Return (X, Y) of the center of cell containing provided text 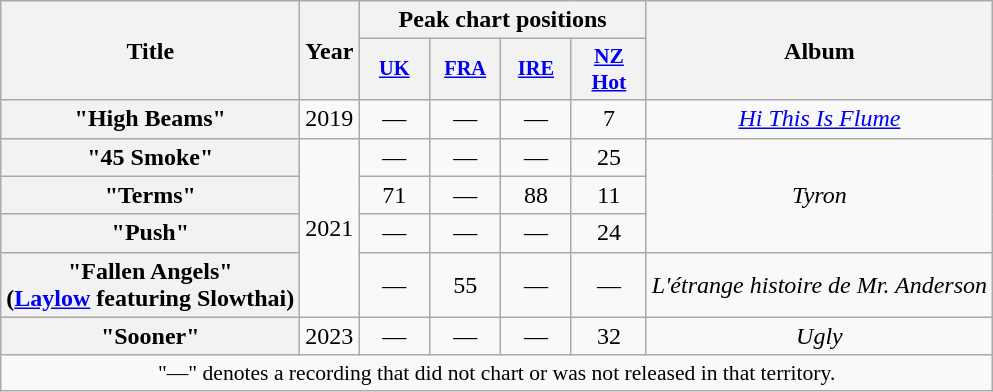
IRE (536, 70)
25 (608, 157)
"Push" (150, 233)
55 (466, 284)
"Terms" (150, 195)
Title (150, 50)
2019 (330, 119)
Peak chart positions (502, 20)
32 (608, 336)
L'étrange histoire de Mr. Anderson (819, 284)
Hi This Is Flume (819, 119)
"Sooner" (150, 336)
Ugly (819, 336)
FRA (466, 70)
Year (330, 50)
"High Beams" (150, 119)
NZHot (608, 70)
"45 Smoke" (150, 157)
2023 (330, 336)
2021 (330, 228)
"—" denotes a recording that did not chart or was not released in that territory. (497, 373)
11 (608, 195)
Tyron (819, 195)
88 (536, 195)
UK (394, 70)
"Fallen Angels"(Laylow featuring Slowthai) (150, 284)
Album (819, 50)
7 (608, 119)
71 (394, 195)
24 (608, 233)
